Search for the cell housing the specified text and yield its (x, y) center coordinate. 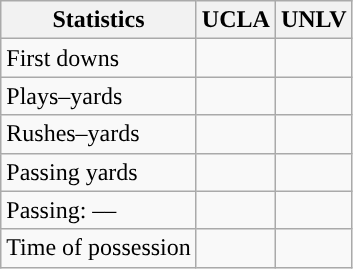
Statistics (99, 20)
First downs (99, 58)
UCLA (236, 20)
UNLV (314, 20)
Passing: –– (99, 210)
Passing yards (99, 172)
Plays–yards (99, 96)
Rushes–yards (99, 134)
Time of possession (99, 248)
